Pinpoint the cell where the given text exists, returning its [x, y] midpoint coordinate. 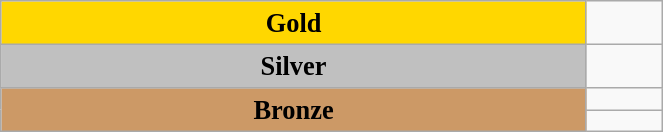
Bronze [294, 109]
Silver [294, 66]
Gold [294, 22]
